Search for the cell housing the specified text and yield its [X, Y] center coordinate. 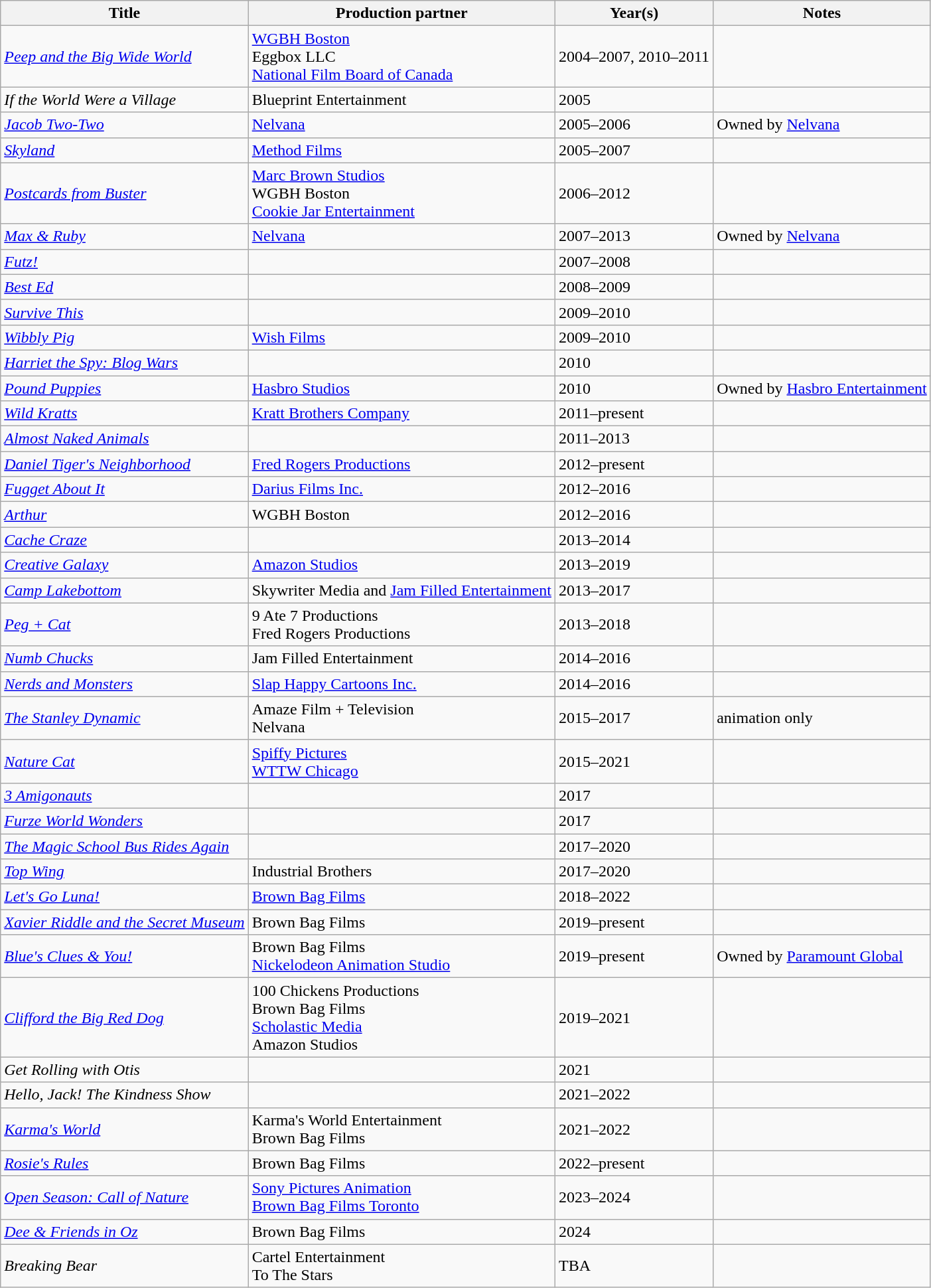
2008–2009 [634, 287]
Notes [822, 13]
2015–2017 [634, 718]
Fred Rogers Productions [401, 464]
Owned by Paramount Global [822, 956]
Karma's World [125, 1129]
If the World Were a Village [125, 100]
2012–present [634, 464]
Dee & Friends in Oz [125, 1232]
WGBH BostonEggbox LLCNational Film Board of Canada [401, 56]
Spiffy PicturesWTTW Chicago [401, 761]
Breaking Bear [125, 1265]
Xavier Riddle and the Secret Museum [125, 922]
Peg + Cat [125, 624]
2007–2013 [634, 236]
2004–2007, 2010–2011 [634, 56]
Karma's World EntertainmentBrown Bag Films [401, 1129]
Survive This [125, 312]
2021 [634, 1070]
Nature Cat [125, 761]
Jacob Two-Two [125, 125]
Wild Kratts [125, 414]
Arthur [125, 515]
2013–2017 [634, 590]
Daniel Tiger's Neighborhood [125, 464]
2005–2007 [634, 150]
Year(s) [634, 13]
Top Wing [125, 872]
Amazon Studios [401, 565]
Production partner [401, 13]
Kratt Brothers Company [401, 414]
Rosie's Rules [125, 1163]
2023–2024 [634, 1198]
2022–present [634, 1163]
Industrial Brothers [401, 872]
Blueprint Entertainment [401, 100]
Wish Films [401, 337]
Peep and the Big Wide World [125, 56]
2013–2018 [634, 624]
2013–2019 [634, 565]
2015–2021 [634, 761]
Brown Bag FilmsNickelodeon Animation Studio [401, 956]
2005 [634, 100]
Slap Happy Cartoons Inc. [401, 684]
Harriet the Spy: Blog Wars [125, 362]
Wibbly Pig [125, 337]
Get Rolling with Otis [125, 1070]
Title [125, 13]
Clifford the Big Red Dog [125, 1017]
Nerds and Monsters [125, 684]
Skywriter Media and Jam Filled Entertainment [401, 590]
2024 [634, 1232]
Fugget About It [125, 489]
2013–2014 [634, 540]
Amaze Film + TelevisionNelvana [401, 718]
Almost Naked Animals [125, 439]
Postcards from Buster [125, 193]
Hasbro Studios [401, 388]
2005–2006 [634, 125]
3 Amigonauts [125, 795]
2011–2013 [634, 439]
Pound Puppies [125, 388]
2011–present [634, 414]
WGBH Boston [401, 515]
Owned by Hasbro Entertainment [822, 388]
Darius Films Inc. [401, 489]
2007–2008 [634, 262]
The Stanley Dynamic [125, 718]
Skyland [125, 150]
2018–2022 [634, 897]
Let's Go Luna! [125, 897]
animation only [822, 718]
Hello, Jack! The Kindness Show [125, 1095]
Creative Galaxy [125, 565]
Method Films [401, 150]
Cartel EntertainmentTo The Stars [401, 1265]
Best Ed [125, 287]
2006–2012 [634, 193]
Furze World Wonders [125, 821]
Marc Brown StudiosWGBH BostonCookie Jar Entertainment [401, 193]
9 Ate 7 ProductionsFred Rogers Productions [401, 624]
Jam Filled Entertainment [401, 659]
2019–2021 [634, 1017]
The Magic School Bus Rides Again [125, 846]
Futz! [125, 262]
Camp Lakebottom [125, 590]
TBA [634, 1265]
Open Season: Call of Nature [125, 1198]
Cache Craze [125, 540]
Sony Pictures AnimationBrown Bag Films Toronto [401, 1198]
Numb Chucks [125, 659]
Blue's Clues & You! [125, 956]
Max & Ruby [125, 236]
100 Chickens ProductionsBrown Bag FilmsScholastic MediaAmazon Studios [401, 1017]
